For the text-containing cell, return its midpoint in (X, Y) coordinate format. 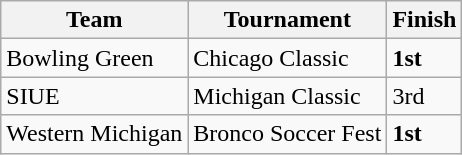
3rd (424, 96)
Michigan Classic (288, 96)
Tournament (288, 20)
Finish (424, 20)
Chicago Classic (288, 58)
Team (94, 20)
Western Michigan (94, 134)
Bronco Soccer Fest (288, 134)
SIUE (94, 96)
Bowling Green (94, 58)
